For the text-containing cell, return its midpoint in (x, y) coordinate format. 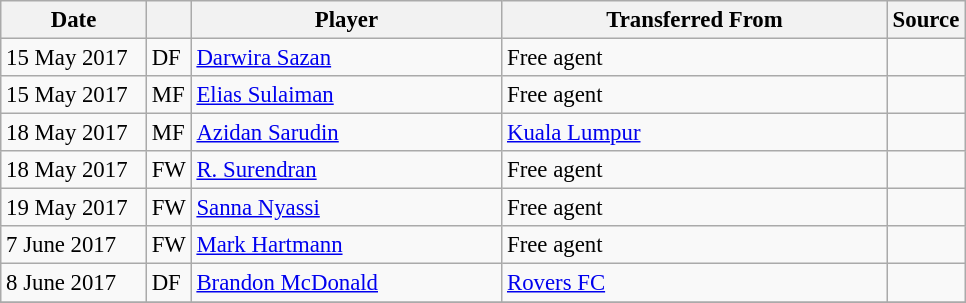
Kuala Lumpur (695, 133)
Darwira Sazan (346, 58)
Transferred From (695, 20)
Mark Hartmann (346, 245)
R. Surendran (346, 170)
Elias Sulaiman (346, 95)
8 June 2017 (74, 283)
Sanna Nyassi (346, 208)
7 June 2017 (74, 245)
Date (74, 20)
Source (926, 20)
Player (346, 20)
Brandon McDonald (346, 283)
19 May 2017 (74, 208)
Rovers FC (695, 283)
Azidan Sarudin (346, 133)
